Find where the given text appears and provide that cell's center as (x, y) coordinate. 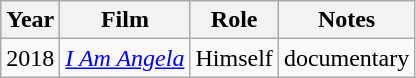
I Am Angela (125, 58)
2018 (30, 58)
Film (125, 20)
Role (234, 20)
documentary (346, 58)
Himself (234, 58)
Year (30, 20)
Notes (346, 20)
